Capture the cell that displays the provided text and extract its (X, Y) central coordinate. 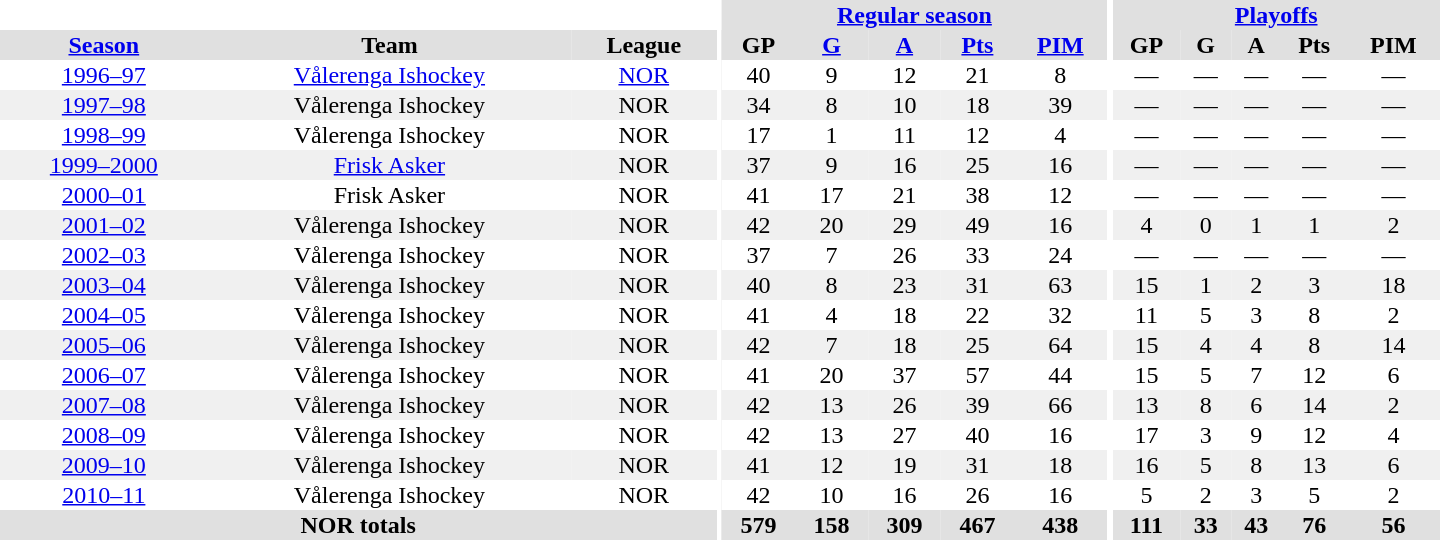
24 (1060, 255)
27 (904, 435)
467 (978, 525)
1998–99 (104, 135)
2001–02 (104, 225)
19 (904, 465)
56 (1394, 525)
2005–06 (104, 345)
309 (904, 525)
22 (978, 315)
111 (1146, 525)
64 (1060, 345)
2010–11 (104, 495)
1997–98 (104, 105)
Playoffs (1276, 15)
2007–08 (104, 405)
43 (1256, 525)
23 (904, 285)
63 (1060, 285)
2009–10 (104, 465)
44 (1060, 375)
76 (1314, 525)
438 (1060, 525)
2003–04 (104, 285)
NOR totals (358, 525)
2006–07 (104, 375)
2000–01 (104, 195)
38 (978, 195)
2004–05 (104, 315)
Season (104, 45)
2008–09 (104, 435)
49 (978, 225)
League (644, 45)
34 (758, 105)
2002–03 (104, 255)
Regular season (914, 15)
29 (904, 225)
66 (1060, 405)
Team (390, 45)
0 (1206, 225)
158 (832, 525)
1999–2000 (104, 165)
1996–97 (104, 75)
579 (758, 525)
57 (978, 375)
32 (1060, 315)
